From the cell containing the given text, extract its center point as [X, Y] coordinate. 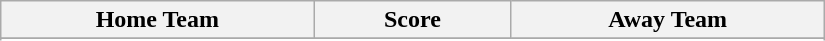
Away Team [668, 20]
Score [412, 20]
Home Team [158, 20]
